Identify which cell holds the provided text, then report its [x, y] central coordinate. 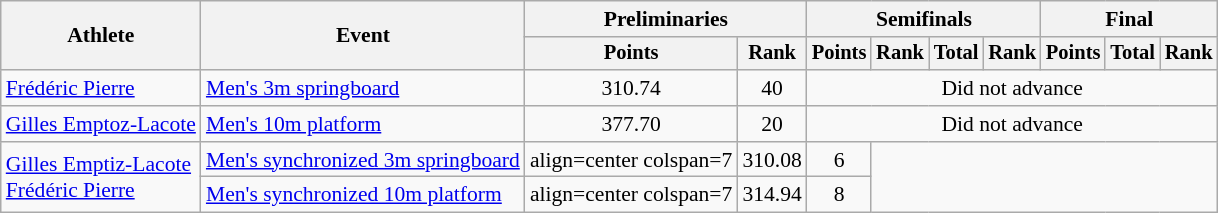
20 [772, 124]
314.94 [772, 195]
Gilles Emptiz-Lacote Frédéric Pierre [101, 178]
Men's synchronized 3m springboard [363, 160]
Event [363, 36]
310.08 [772, 160]
8 [839, 195]
Men's 10m platform [363, 124]
6 [839, 160]
Final [1130, 19]
Men's synchronized 10m platform [363, 195]
377.70 [631, 124]
310.74 [631, 88]
40 [772, 88]
Semifinals [924, 19]
Frédéric Pierre [101, 88]
Athlete [101, 36]
Gilles Emptoz-Lacote [101, 124]
Men's 3m springboard [363, 88]
Preliminaries [666, 19]
